Search for the cell housing the specified text and yield its (x, y) center coordinate. 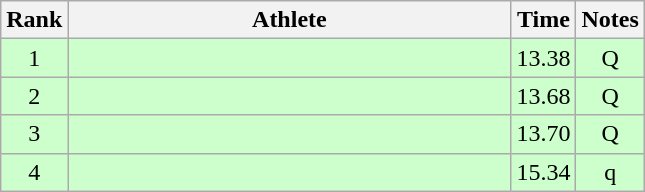
13.68 (544, 96)
3 (34, 134)
13.38 (544, 58)
2 (34, 96)
Time (544, 20)
q (610, 172)
1 (34, 58)
4 (34, 172)
Athlete (290, 20)
Notes (610, 20)
Rank (34, 20)
13.70 (544, 134)
15.34 (544, 172)
